From the cell containing the given text, extract its center point as (x, y) coordinate. 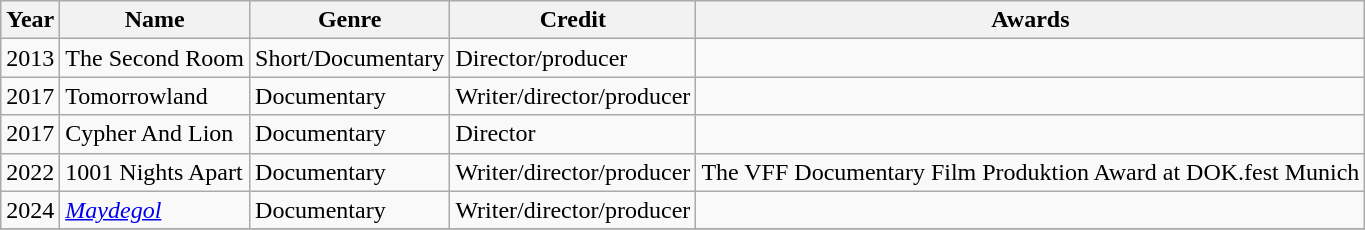
Genre (350, 20)
2013 (30, 58)
Short/Documentary (350, 58)
Director (573, 134)
The Second Room (155, 58)
2024 (30, 210)
2022 (30, 172)
Cypher And Lion (155, 134)
Year (30, 20)
Director/producer (573, 58)
Maydegol (155, 210)
Name (155, 20)
1001 Nights Apart (155, 172)
Tomorrowland (155, 96)
Awards (1030, 20)
Credit (573, 20)
The VFF Documentary Film Produktion Award at DOK.fest Munich (1030, 172)
